Determine the (X, Y) coordinate at the center of the cell enclosing the given text.  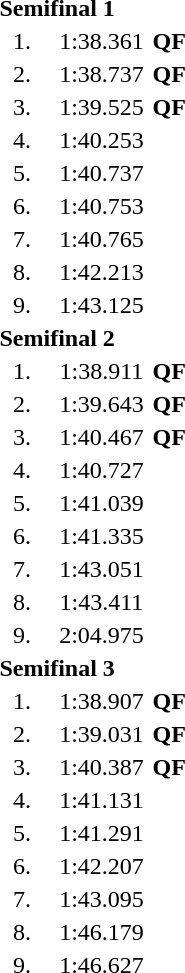
1:41.335 (102, 536)
1:38.907 (102, 701)
1:40.253 (102, 140)
1:43.095 (102, 899)
1:39.031 (102, 734)
1:39.525 (102, 107)
1:41.039 (102, 503)
1:40.467 (102, 437)
1:42.213 (102, 272)
1:40.727 (102, 470)
1:46.179 (102, 932)
1:40.765 (102, 239)
1:38.737 (102, 74)
1:40.737 (102, 173)
1:39.643 (102, 404)
1:42.207 (102, 866)
1:41.291 (102, 833)
1:43.411 (102, 602)
1:40.387 (102, 767)
1:40.753 (102, 206)
1:43.125 (102, 305)
1:38.361 (102, 41)
2:04.975 (102, 635)
1:43.051 (102, 569)
1:41.131 (102, 800)
1:38.911 (102, 371)
